Determine the (x, y) coordinate at the center of the cell enclosing the given text.  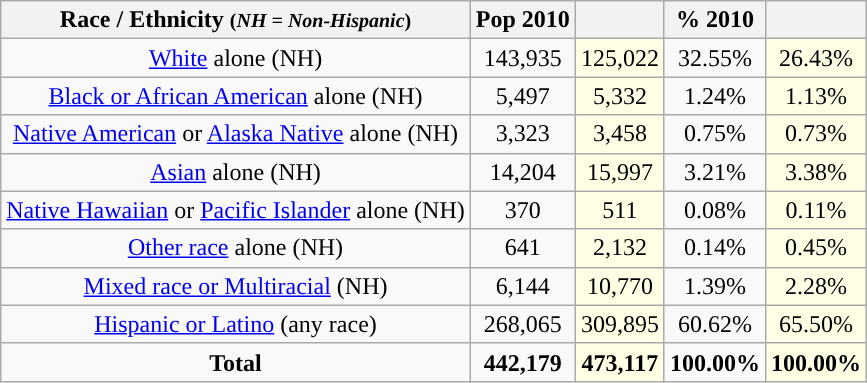
6,144 (522, 286)
3.38% (816, 172)
Hispanic or Latino (any race) (236, 324)
Race / Ethnicity (NH = Non-Hispanic) (236, 20)
65.50% (816, 324)
3.21% (714, 172)
143,935 (522, 58)
1.13% (816, 96)
3,458 (620, 134)
10,770 (620, 286)
0.08% (714, 210)
60.62% (714, 324)
125,022 (620, 58)
Other race alone (NH) (236, 248)
442,179 (522, 362)
% 2010 (714, 20)
0.45% (816, 248)
Black or African American alone (NH) (236, 96)
Total (236, 362)
1.39% (714, 286)
2,132 (620, 248)
0.75% (714, 134)
309,895 (620, 324)
1.24% (714, 96)
26.43% (816, 58)
0.73% (816, 134)
2.28% (816, 286)
3,323 (522, 134)
0.14% (714, 248)
Native Hawaiian or Pacific Islander alone (NH) (236, 210)
Native American or Alaska Native alone (NH) (236, 134)
370 (522, 210)
0.11% (816, 210)
511 (620, 210)
Mixed race or Multiracial (NH) (236, 286)
641 (522, 248)
5,497 (522, 96)
Pop 2010 (522, 20)
14,204 (522, 172)
15,997 (620, 172)
473,117 (620, 362)
268,065 (522, 324)
Asian alone (NH) (236, 172)
White alone (NH) (236, 58)
5,332 (620, 96)
32.55% (714, 58)
